Output the [X, Y] coordinate of the center of the cell containing the given text.  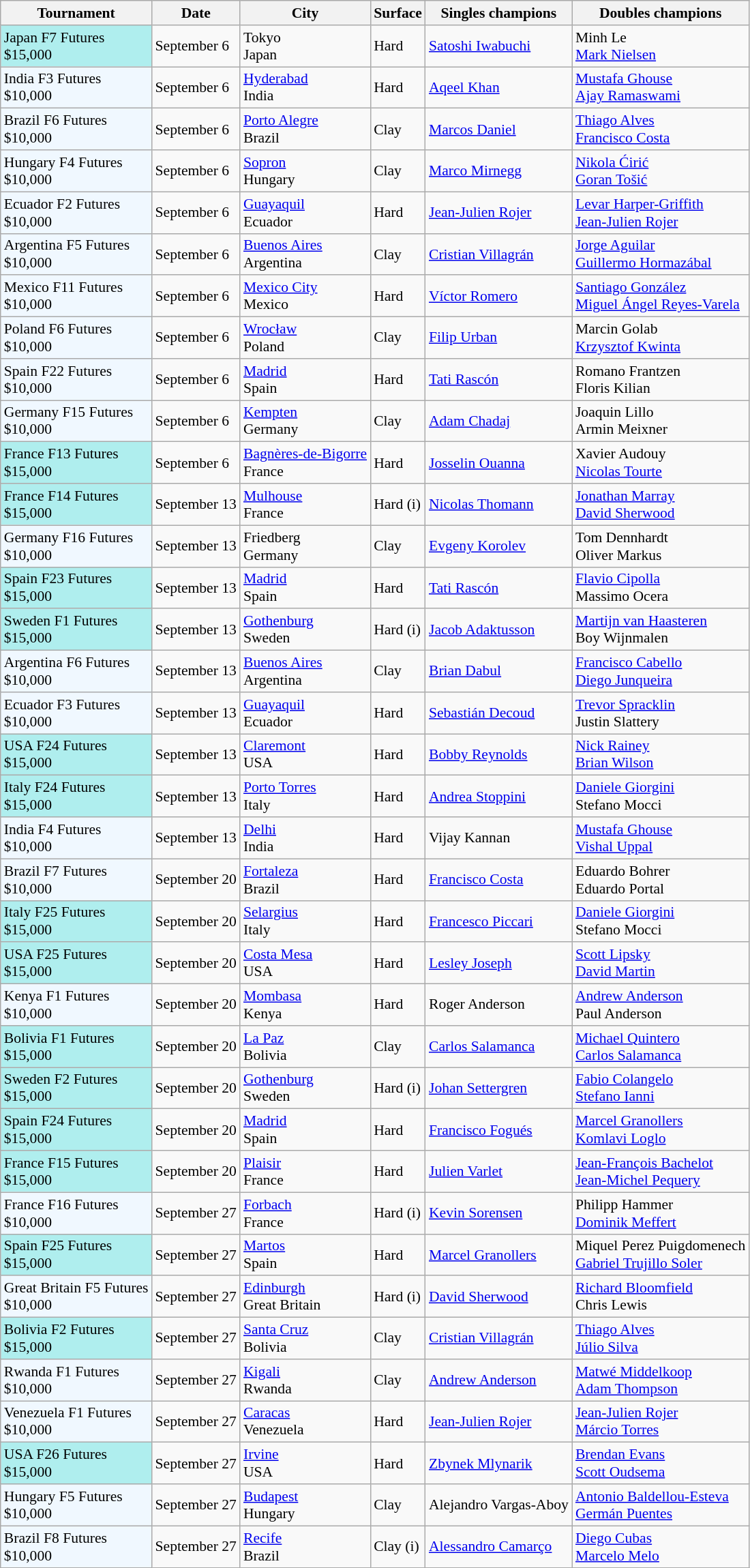
Marcel Granollers Komlavi Loglo [661, 1129]
Kevin Sorensen [499, 1213]
Sweden F2 Futures$15,000 [76, 1089]
Scott Lipsky David Martin [661, 963]
Brian Dabul [499, 671]
Mexico F11 Futures$10,000 [76, 296]
MombasaKenya [305, 1005]
Sweden F1 Futures$15,000 [76, 630]
Minh Le Mark Nielsen [661, 46]
Sebastián Decoud [499, 713]
India F3 Futures$10,000 [76, 87]
Adam Chadaj [499, 421]
Spain F23 Futures$15,000 [76, 588]
Alejandro Vargas-Aboy [499, 1505]
Bolivia F2 Futures$15,000 [76, 1338]
WrocławPoland [305, 338]
Antonio Baldellou-Esteva Germán Puentes [661, 1505]
Jorge Aguilar Guillermo Hormazábal [661, 254]
Mexico CityMexico [305, 296]
Mustafa Ghouse Ajay Ramaswami [661, 87]
Nick Rainey Brian Wilson [661, 754]
SopronHungary [305, 171]
Andrew Anderson Paul Anderson [661, 1005]
Germany F16 Futures$10,000 [76, 546]
BudapestHungary [305, 1505]
Venezuela F1 Futures$10,000 [76, 1421]
Satoshi Iwabuchi [499, 46]
Philipp Hammer Dominik Meffert [661, 1213]
Jean-François Bachelot Jean-Michel Pequery [661, 1172]
Hungary F5 Futures$10,000 [76, 1505]
Marcel Granollers [499, 1255]
Marcin Golab Krzysztof Kwinta [661, 338]
Hungary F4 Futures$10,000 [76, 171]
Miquel Perez Puigdomenech Gabriel Trujillo Soler [661, 1255]
USA F26 Futures$15,000 [76, 1464]
Poland F6 Futures$10,000 [76, 338]
Bobby Reynolds [499, 754]
Alessandro Camarço [499, 1547]
Zbynek Mlynarik [499, 1464]
David Sherwood [499, 1297]
Filip Urban [499, 338]
Aqeel Khan [499, 87]
Thiago Alves Júlio Silva [661, 1338]
Fabio Colangelo Stefano Ianni [661, 1089]
Roger Anderson [499, 1005]
Michael Quintero Carlos Salamanca [661, 1046]
Ecuador F3 Futures$10,000 [76, 713]
Santa CruzBolivia [305, 1338]
ClaremontUSA [305, 754]
Eduardo Bohrer Eduardo Portal [661, 880]
IrvineUSA [305, 1464]
Doubles champions [661, 13]
Jacob Adaktusson [499, 630]
Surface [398, 13]
Nikola Ćirić Goran Tošić [661, 171]
Víctor Romero [499, 296]
France F16 Futures$10,000 [76, 1213]
Marcos Daniel [499, 130]
Richard Bloomfield Chris Lewis [661, 1297]
Diego Cubas Marcelo Melo [661, 1547]
USA F25 Futures$15,000 [76, 963]
Trevor Spracklin Justin Slattery [661, 713]
EdinburghGreat Britain [305, 1297]
Andrew Anderson [499, 1380]
Francisco Costa [499, 880]
Costa MesaUSA [305, 963]
Martijn van Haasteren Boy Wijnmalen [661, 630]
Rwanda F1 Futures$10,000 [76, 1380]
Clay (i) [398, 1547]
Italy F25 Futures$15,000 [76, 921]
Spain F25 Futures$15,000 [76, 1255]
France F14 Futures$15,000 [76, 505]
Santiago González Miguel Ángel Reyes-Varela [661, 296]
Germany F15 Futures$10,000 [76, 421]
Matwé Middelkoop Adam Thompson [661, 1380]
CaracasVenezuela [305, 1421]
Johan Settergren [499, 1089]
PlaisirFrance [305, 1172]
Jean-Julien Rojer Márcio Torres [661, 1421]
MulhouseFrance [305, 505]
France F13 Futures$15,000 [76, 462]
Julien Varlet [499, 1172]
USA F24 Futures$15,000 [76, 754]
Flavio Cipolla Massimo Ocera [661, 588]
Lesley Joseph [499, 963]
ForbachFrance [305, 1213]
Date [196, 13]
Tournament [76, 13]
Kenya F1 Futures$10,000 [76, 1005]
Ecuador F2 Futures$10,000 [76, 213]
Italy F24 Futures$15,000 [76, 797]
Singles champions [499, 13]
Carlos Salamanca [499, 1046]
Argentina F5 Futures$10,000 [76, 254]
Japan F7 Futures$15,000 [76, 46]
Mustafa Ghouse Vishal Uppal [661, 838]
KigaliRwanda [305, 1380]
India F4 Futures$10,000 [76, 838]
Spain F22 Futures$10,000 [76, 379]
Marco Mirnegg [499, 171]
Francesco Piccari [499, 921]
FortalezaBrazil [305, 880]
Tom Dennhardt Oliver Markus [661, 546]
Romano Frantzen Floris Kilian [661, 379]
Josselin Ouanna [499, 462]
Andrea Stoppini [499, 797]
MartosSpain [305, 1255]
DelhiIndia [305, 838]
Argentina F6 Futures$10,000 [76, 671]
KemptenGermany [305, 421]
Thiago Alves Francisco Costa [661, 130]
Joaquin Lillo Armin Meixner [661, 421]
Brazil F6 Futures$10,000 [76, 130]
Brazil F7 Futures$10,000 [76, 880]
La PazBolivia [305, 1046]
SelargiusItaly [305, 921]
Porto AlegreBrazil [305, 130]
City [305, 13]
Great Britain F5 Futures$10,000 [76, 1297]
Francisco Fogués [499, 1129]
Brendan Evans Scott Oudsema [661, 1464]
Bagnères-de-BigorreFrance [305, 462]
Brazil F8 Futures$10,000 [76, 1547]
Evgeny Korolev [499, 546]
Nicolas Thomann [499, 505]
RecifeBrazil [305, 1547]
Francisco Cabello Diego Junqueira [661, 671]
Jonathan Marray David Sherwood [661, 505]
Xavier Audouy Nicolas Tourte [661, 462]
Spain F24 Futures$15,000 [76, 1129]
France F15 Futures$15,000 [76, 1172]
Bolivia F1 Futures$15,000 [76, 1046]
HyderabadIndia [305, 87]
FriedbergGermany [305, 546]
TokyoJapan [305, 46]
Levar Harper-Griffith Jean-Julien Rojer [661, 213]
Vijay Kannan [499, 838]
Porto TorresItaly [305, 797]
